Determine the (X, Y) coordinate at the center of the cell enclosing the given text.  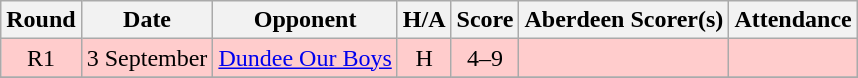
H/A (424, 20)
Dundee Our Boys (305, 58)
Score (485, 20)
Attendance (793, 20)
4–9 (485, 58)
R1 (41, 58)
Date (147, 20)
3 September (147, 58)
H (424, 58)
Opponent (305, 20)
Aberdeen Scorer(s) (624, 20)
Round (41, 20)
